Provide the (x, y) coordinate of the cell's center where the given text is located.  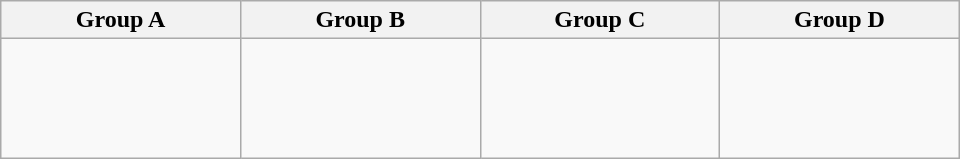
Group A (121, 20)
Group B (360, 20)
Group D (840, 20)
Group C (600, 20)
